Scan for the cell matching the given text and deliver its (x, y) coordinate at center. 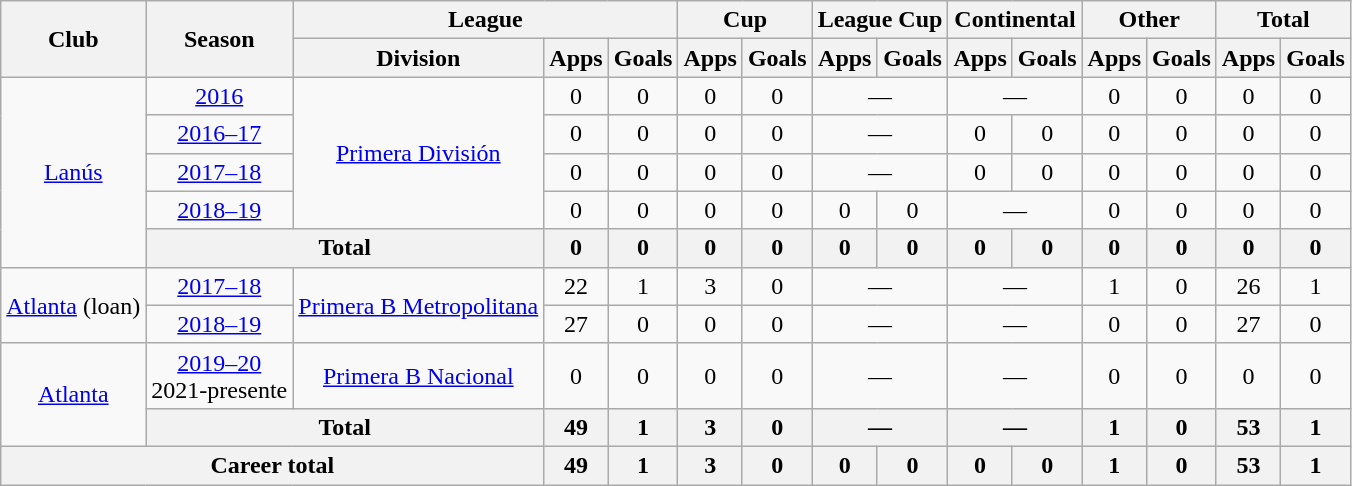
Atlanta (74, 394)
Club (74, 39)
22 (576, 286)
Primera B Metropolitana (418, 305)
2016 (220, 96)
League Cup (880, 20)
26 (1248, 286)
Career total (272, 465)
Primera División (418, 153)
League (486, 20)
Other (1149, 20)
2019–202021-presente (220, 376)
Primera B Nacional (418, 376)
Lanús (74, 172)
Division (418, 58)
2016–17 (220, 134)
Continental (1015, 20)
Atlanta (loan) (74, 305)
Season (220, 39)
Cup (745, 20)
